Pinpoint the cell where the given text exists, returning its (X, Y) midpoint coordinate. 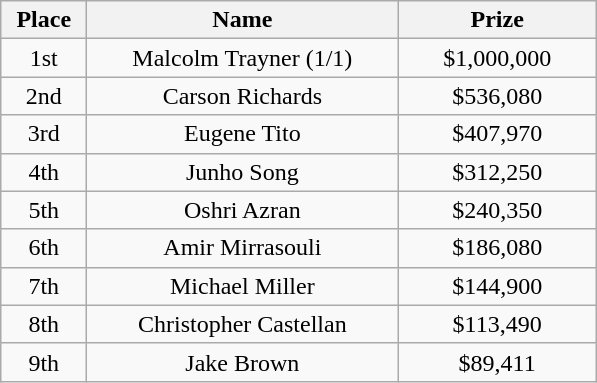
Prize (498, 20)
Michael Miller (242, 286)
$186,080 (498, 248)
Amir Mirrasouli (242, 248)
Name (242, 20)
7th (44, 286)
Place (44, 20)
$312,250 (498, 172)
$89,411 (498, 362)
3rd (44, 134)
$240,350 (498, 210)
Malcolm Trayner (1/1) (242, 58)
$407,970 (498, 134)
4th (44, 172)
$536,080 (498, 96)
2nd (44, 96)
Carson Richards (242, 96)
9th (44, 362)
8th (44, 324)
$1,000,000 (498, 58)
Junho Song (242, 172)
Oshri Azran (242, 210)
$144,900 (498, 286)
1st (44, 58)
$113,490 (498, 324)
Eugene Tito (242, 134)
5th (44, 210)
Jake Brown (242, 362)
Christopher Castellan (242, 324)
6th (44, 248)
